Determine the [x, y] coordinate at the center of the cell enclosing the given text.  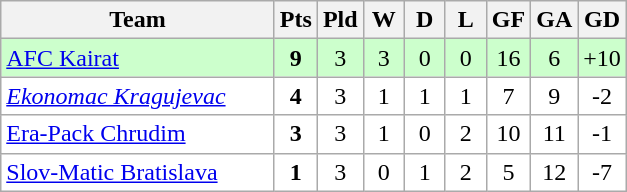
Pts [296, 20]
-2 [602, 96]
7 [508, 96]
12 [554, 172]
11 [554, 134]
Ekonomac Kragujevac [138, 96]
GF [508, 20]
10 [508, 134]
AFC Kairat [138, 58]
5 [508, 172]
Team [138, 20]
D [424, 20]
L [466, 20]
-7 [602, 172]
-1 [602, 134]
4 [296, 96]
W [384, 20]
6 [554, 58]
Pld [340, 20]
Era-Pack Chrudim [138, 134]
16 [508, 58]
Slov-Matic Bratislava [138, 172]
GD [602, 20]
+10 [602, 58]
GA [554, 20]
